Detect which cell encompasses the target text, then output its [X, Y] center coordinate. 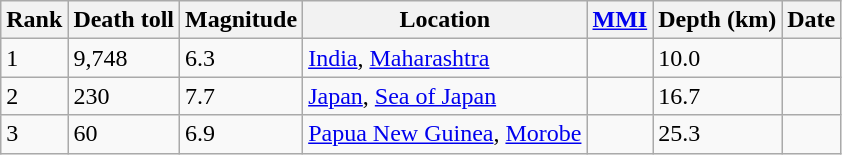
3 [34, 134]
Japan, Sea of Japan [445, 96]
Papua New Guinea, Morobe [445, 134]
16.7 [718, 96]
6.9 [242, 134]
6.3 [242, 58]
Depth (km) [718, 20]
1 [34, 58]
Date [812, 20]
Magnitude [242, 20]
25.3 [718, 134]
MMI [620, 20]
Death toll [124, 20]
India, Maharashtra [445, 58]
2 [34, 96]
7.7 [242, 96]
10.0 [718, 58]
Rank [34, 20]
230 [124, 96]
60 [124, 134]
9,748 [124, 58]
Location [445, 20]
